Scan for the cell matching the given text and deliver its [X, Y] coordinate at center. 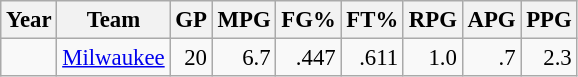
FT% [372, 20]
Milwaukee [114, 58]
MPG [244, 20]
2.3 [549, 58]
.447 [308, 58]
Year [29, 20]
FG% [308, 20]
.611 [372, 58]
PPG [549, 20]
Team [114, 20]
.7 [492, 58]
20 [191, 58]
6.7 [244, 58]
APG [492, 20]
RPG [432, 20]
1.0 [432, 58]
GP [191, 20]
